Scan for the cell matching the given text and deliver its (x, y) coordinate at center. 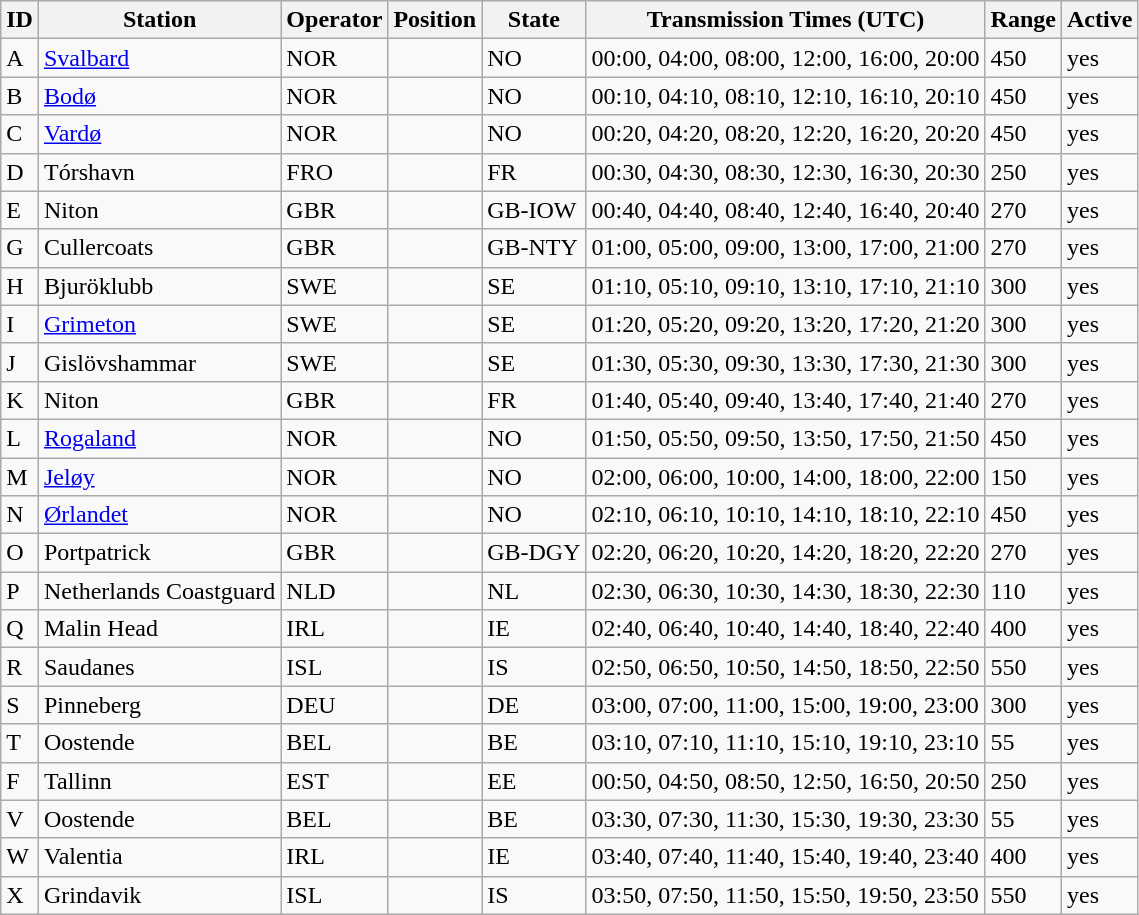
01:50, 05:50, 09:50, 13:50, 17:50, 21:50 (786, 438)
01:30, 05:30, 09:30, 13:30, 17:30, 21:30 (786, 362)
01:20, 05:20, 09:20, 13:20, 17:20, 21:20 (786, 324)
02:10, 06:10, 10:10, 14:10, 18:10, 22:10 (786, 515)
01:10, 05:10, 09:10, 13:10, 17:10, 21:10 (786, 286)
FRO (334, 172)
02:30, 06:30, 10:30, 14:30, 18:30, 22:30 (786, 591)
State (534, 20)
N (20, 515)
Portpatrick (159, 553)
00:40, 04:40, 08:40, 12:40, 16:40, 20:40 (786, 210)
Tallinn (159, 781)
00:10, 04:10, 08:10, 12:10, 16:10, 20:10 (786, 96)
F (20, 781)
GB-NTY (534, 248)
EST (334, 781)
00:50, 04:50, 08:50, 12:50, 16:50, 20:50 (786, 781)
ID (20, 20)
L (20, 438)
Grindavik (159, 895)
150 (1023, 477)
02:20, 06:20, 10:20, 14:20, 18:20, 22:20 (786, 553)
Grimeton (159, 324)
S (20, 705)
GB-DGY (534, 553)
DE (534, 705)
Rogaland (159, 438)
Jeløy (159, 477)
B (20, 96)
M (20, 477)
NLD (334, 591)
J (20, 362)
03:10, 07:10, 11:10, 15:10, 19:10, 23:10 (786, 743)
03:40, 07:40, 11:40, 15:40, 19:40, 23:40 (786, 857)
Saudanes (159, 667)
X (20, 895)
01:00, 05:00, 09:00, 13:00, 17:00, 21:00 (786, 248)
D (20, 172)
O (20, 553)
Valentia (159, 857)
Cullercoats (159, 248)
C (20, 134)
Position (435, 20)
Operator (334, 20)
W (20, 857)
GB-IOW (534, 210)
00:20, 04:20, 08:20, 12:20, 16:20, 20:20 (786, 134)
03:50, 07:50, 11:50, 15:50, 19:50, 23:50 (786, 895)
Ørlandet (159, 515)
03:00, 07:00, 11:00, 15:00, 19:00, 23:00 (786, 705)
00:30, 04:30, 08:30, 12:30, 16:30, 20:30 (786, 172)
A (20, 58)
EE (534, 781)
Svalbard (159, 58)
00:00, 04:00, 08:00, 12:00, 16:00, 20:00 (786, 58)
H (20, 286)
K (20, 400)
Active (1099, 20)
I (20, 324)
02:40, 06:40, 10:40, 14:40, 18:40, 22:40 (786, 629)
Tórshavn (159, 172)
DEU (334, 705)
G (20, 248)
V (20, 819)
Bodø (159, 96)
P (20, 591)
R (20, 667)
02:50, 06:50, 10:50, 14:50, 18:50, 22:50 (786, 667)
03:30, 07:30, 11:30, 15:30, 19:30, 23:30 (786, 819)
Gislövshammar (159, 362)
T (20, 743)
Transmission Times (UTC) (786, 20)
Q (20, 629)
Pinneberg (159, 705)
Bjuröklubb (159, 286)
110 (1023, 591)
Station (159, 20)
Range (1023, 20)
Malin Head (159, 629)
NL (534, 591)
Vardø (159, 134)
02:00, 06:00, 10:00, 14:00, 18:00, 22:00 (786, 477)
Netherlands Coastguard (159, 591)
01:40, 05:40, 09:40, 13:40, 17:40, 21:40 (786, 400)
E (20, 210)
